From the cell containing the given text, extract its center point as [x, y] coordinate. 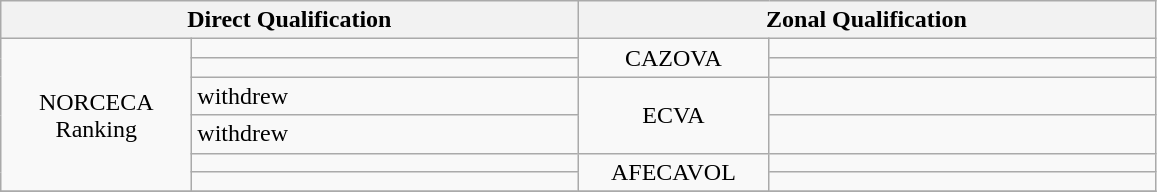
NORCECA Ranking [96, 115]
Direct Qualification [290, 20]
CAZOVA [674, 58]
Zonal Qualification [866, 20]
ECVA [674, 115]
AFECAVOL [674, 172]
